Search for the cell housing the specified text and yield its (x, y) center coordinate. 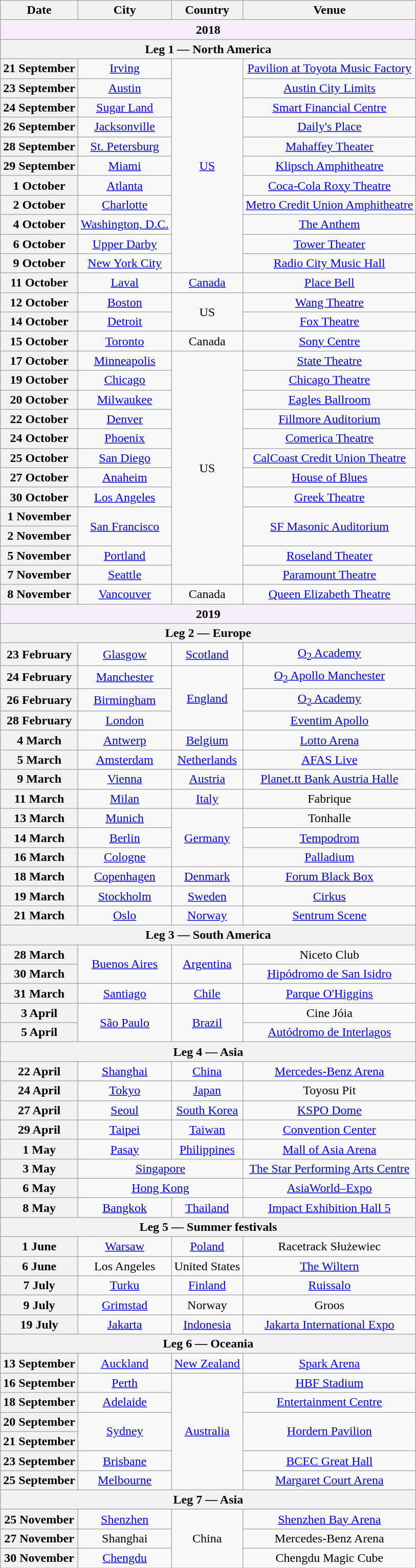
6 May (39, 1188)
Klipsch Amphitheatre (330, 166)
Thailand (207, 1207)
Daily's Place (330, 127)
6 October (39, 244)
15 October (39, 341)
Jacksonville (124, 127)
Tempodrom (330, 837)
Argentina (207, 964)
Denmark (207, 876)
Tower Theater (330, 244)
Scotland (207, 654)
7 November (39, 575)
BCEC Great Hall (330, 1461)
San Diego (124, 458)
Cirkus (330, 896)
Berlin (124, 837)
Chengdu (124, 1558)
Philippines (207, 1149)
Washington, D.C. (124, 224)
Poland (207, 1247)
Laval (124, 283)
Autódromo de Interlagos (330, 1032)
30 October (39, 497)
State Theatre (330, 361)
14 October (39, 322)
Phoenix (124, 438)
Buenos Aires (124, 964)
1 November (39, 516)
O2 Apollo Manchester (330, 677)
2019 (208, 614)
Stockholm (124, 896)
Leg 1 — North America (208, 49)
Upper Darby (124, 244)
Queen Elizabeth Theatre (330, 594)
25 November (39, 1519)
11 October (39, 283)
Toyosu Pit (330, 1091)
5 March (39, 760)
16 March (39, 857)
18 March (39, 876)
13 September (39, 1363)
Pavilion at Toyota Music Factory (330, 69)
Adelaide (124, 1402)
Leg 4 — Asia (208, 1052)
Vancouver (124, 594)
5 April (39, 1032)
Denver (124, 419)
Entertainment Centre (330, 1402)
29 April (39, 1130)
Seattle (124, 575)
Netherlands (207, 760)
7 July (39, 1286)
Leg 7 — Asia (208, 1499)
Taipei (124, 1130)
London (124, 721)
9 March (39, 779)
Tokyo (124, 1091)
30 March (39, 974)
Seoul (124, 1110)
2 October (39, 205)
19 October (39, 380)
30 November (39, 1558)
Groos (330, 1305)
Leg 6 — Oceania (208, 1344)
17 October (39, 361)
Jakarta International Expo (330, 1324)
3 April (39, 1013)
Planet.tt Bank Austria Halle (330, 779)
25 September (39, 1480)
Country (207, 10)
11 March (39, 799)
Australia (207, 1431)
Place Bell (330, 283)
Vienna (124, 779)
Auckland (124, 1363)
Sentrum Scene (330, 915)
Comerica Theatre (330, 438)
Germany (207, 837)
Tonhalle (330, 818)
Paramount Theatre (330, 575)
Impact Exhibition Hall 5 (330, 1207)
Brazil (207, 1023)
United States (207, 1266)
Sweden (207, 896)
England (207, 698)
Charlotte (124, 205)
New Zealand (207, 1363)
Niceto Club (330, 955)
Fox Theatre (330, 322)
Singapore (160, 1168)
Ruissalo (330, 1286)
27 April (39, 1110)
Convention Center (330, 1130)
24 September (39, 107)
Fabrique (330, 799)
Roseland Theater (330, 555)
12 October (39, 302)
Radio City Music Hall (330, 263)
16 September (39, 1383)
Chile (207, 993)
Austria (207, 779)
Cine Jóia (330, 1013)
Bangkok (124, 1207)
19 March (39, 896)
Forum Black Box (330, 876)
28 March (39, 955)
St. Petersburg (124, 146)
22 April (39, 1071)
24 February (39, 677)
25 October (39, 458)
4 October (39, 224)
Santiago (124, 993)
Chicago Theatre (330, 380)
Milan (124, 799)
Portland (124, 555)
Finland (207, 1286)
1 June (39, 1247)
Detroit (124, 322)
Sugar Land (124, 107)
Sony Centre (330, 341)
Birmingham (124, 700)
Racetrack Służewiec (330, 1247)
House of Blues (330, 477)
Chicago (124, 380)
Amsterdam (124, 760)
Boston (124, 302)
Mall of Asia Arena (330, 1149)
Hipódromo de San Isidro (330, 974)
Atlanta (124, 185)
Melbourne (124, 1480)
Venue (330, 10)
20 October (39, 400)
8 November (39, 594)
Miami (124, 166)
2 November (39, 536)
San Francisco (124, 526)
Greek Theatre (330, 497)
Munich (124, 818)
Shenzhen (124, 1519)
Japan (207, 1091)
Fillmore Auditorium (330, 419)
21 March (39, 915)
26 February (39, 700)
9 July (39, 1305)
CalCoast Credit Union Theatre (330, 458)
South Korea (207, 1110)
The Wiltern (330, 1266)
28 September (39, 146)
Hong Kong (160, 1188)
Minneapolis (124, 361)
Belgium (207, 740)
Parque O'Higgins (330, 993)
Italy (207, 799)
The Anthem (330, 224)
20 September (39, 1422)
Jakarta (124, 1324)
26 September (39, 127)
Taiwan (207, 1130)
Austin City Limits (330, 88)
Wang Theatre (330, 302)
Eagles Ballroom (330, 400)
6 June (39, 1266)
2018 (208, 30)
14 March (39, 837)
23 February (39, 654)
City (124, 10)
Coca-Cola Roxy Theatre (330, 185)
31 March (39, 993)
4 March (39, 740)
Spark Arena (330, 1363)
Oslo (124, 915)
27 November (39, 1538)
Warsaw (124, 1247)
Shenzhen Bay Arena (330, 1519)
Smart Financial Centre (330, 107)
Milwaukee (124, 400)
9 October (39, 263)
Leg 5 — Summer festivals (208, 1227)
Leg 3 — South America (208, 935)
Eventim Apollo (330, 721)
Anaheim (124, 477)
19 July (39, 1324)
Toronto (124, 341)
Indonesia (207, 1324)
Brisbane (124, 1461)
HBF Stadium (330, 1383)
13 March (39, 818)
Irving (124, 69)
KSPO Dome (330, 1110)
Date (39, 10)
SF Masonic Auditorium (330, 526)
3 May (39, 1168)
São Paulo (124, 1023)
Antwerp (124, 740)
18 September (39, 1402)
28 February (39, 721)
8 May (39, 1207)
1 May (39, 1149)
22 October (39, 419)
Mahaffey Theater (330, 146)
New York City (124, 263)
Manchester (124, 677)
24 April (39, 1091)
Metro Credit Union Amphitheatre (330, 205)
The Star Performing Arts Centre (330, 1168)
5 November (39, 555)
Lotto Arena (330, 740)
AsiaWorld–Expo (330, 1188)
1 October (39, 185)
Cologne (124, 857)
Glasgow (124, 654)
24 October (39, 438)
Leg 2 — Europe (208, 633)
29 September (39, 166)
Austin (124, 88)
Perth (124, 1383)
Grimstad (124, 1305)
Palladium (330, 857)
AFAS Live (330, 760)
Turku (124, 1286)
Hordern Pavilion (330, 1431)
Copenhagen (124, 876)
Margaret Court Arena (330, 1480)
Sydney (124, 1431)
Chengdu Magic Cube (330, 1558)
Pasay (124, 1149)
27 October (39, 477)
